Determine the [x, y] coordinate at the center of the cell enclosing the given text.  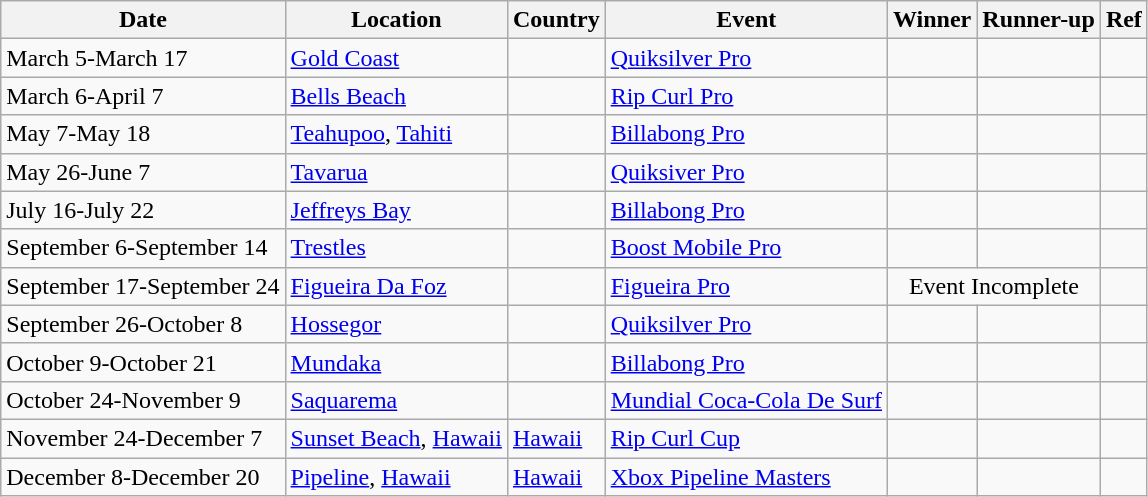
September 17-September 24 [143, 286]
October 24-November 9 [143, 400]
May 26-June 7 [143, 172]
May 7-May 18 [143, 134]
Gold Coast [396, 58]
November 24-December 7 [143, 438]
Runner-up [1039, 20]
Jeffreys Bay [396, 210]
Sunset Beach, Hawaii [396, 438]
Mundaka [396, 362]
Bells Beach [396, 96]
September 6-September 14 [143, 248]
Date [143, 20]
Tavarua [396, 172]
Teahupoo, Tahiti [396, 134]
Rip Curl Cup [746, 438]
Boost Mobile Pro [746, 248]
Xbox Pipeline Masters [746, 477]
Pipeline, Hawaii [396, 477]
Figueira Da Foz [396, 286]
Ref [1124, 20]
Event [746, 20]
Saquarema [396, 400]
July 16-July 22 [143, 210]
Country [556, 20]
Winner [932, 20]
Location [396, 20]
Figueira Pro [746, 286]
Rip Curl Pro [746, 96]
Event Incomplete [994, 286]
March 5-March 17 [143, 58]
Trestles [396, 248]
September 26-October 8 [143, 324]
March 6-April 7 [143, 96]
December 8-December 20 [143, 477]
October 9-October 21 [143, 362]
Quiksiver Pro [746, 172]
Hossegor [396, 324]
Mundial Coca-Cola De Surf [746, 400]
